For the text-containing cell, return its midpoint in [x, y] coordinate format. 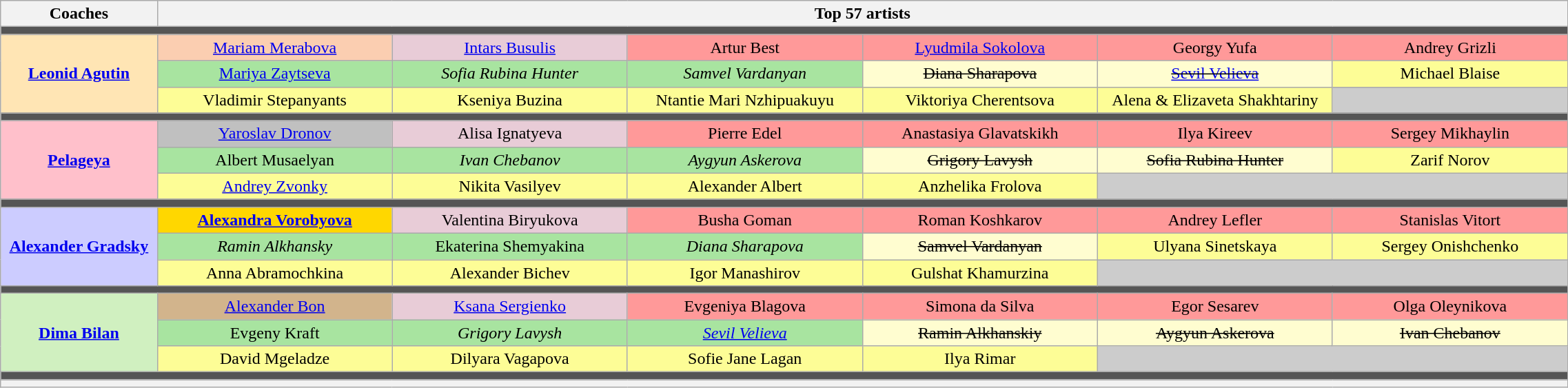
Albert Musaelyan [274, 160]
Pelageya [79, 160]
Mariya Zaytseva [274, 74]
David Mgeladze [274, 359]
Ulyana Sinetskaya [1214, 246]
Sergey Onishchenko [1450, 246]
Artur Best [744, 48]
Andrey Zvonky [274, 186]
Evgeny Kraft [274, 333]
Ramin Alkhanskiy [980, 333]
Vladimir Stepanyants [274, 100]
Valentina Biryukova [510, 220]
Ilya Kireev [1214, 134]
Michael Blaise [1450, 74]
Ramin Alkhansky [274, 246]
Ntantie Mari Nzhipuakuyu [744, 100]
Anna Abramochkina [274, 272]
Alexandra Vorobyova [274, 220]
Igor Manashirov [744, 272]
Ekaterina Shemyakina [510, 246]
Roman Koshkarov [980, 220]
Dima Bilan [79, 333]
Alexander Bon [274, 307]
Alena & Elizaveta Shakhtariny [1214, 100]
Sergey Mikhaylin [1450, 134]
Intars Busulis [510, 48]
Alexander Gradsky [79, 246]
Dilyara Vagapova [510, 359]
Mariam Merabova [274, 48]
Anzhelika Frolova [980, 186]
Nikita Vasilyev [510, 186]
Simona da Silva [980, 307]
Leonid Agutin [79, 74]
Lyudmila Sokolova [980, 48]
Olga Oleynikova [1450, 307]
Stanislas Vitort [1450, 220]
Busha Goman [744, 220]
Coaches [79, 14]
Yaroslav Dronov [274, 134]
Alexander Albert [744, 186]
Gulshat Khamurzina [980, 272]
Egor Sesarev [1214, 307]
Sofie Jane Lagan [744, 359]
Ksana Sergienko [510, 307]
Andrey Grizli [1450, 48]
Top 57 artists [862, 14]
Kseniya Buzina [510, 100]
Andrey Lefler [1214, 220]
Anastasiya Glavatskikh [980, 134]
Viktoriya Cherentsova [980, 100]
Georgy Yufa [1214, 48]
Zarif Norov [1450, 160]
Alexander Bichev [510, 272]
Ilya Rimar [980, 359]
Alisa Ignatyeva [510, 134]
Pierre Edel [744, 134]
Evgeniya Blagova [744, 307]
